Identify which cell holds the provided text, then report its [X, Y] central coordinate. 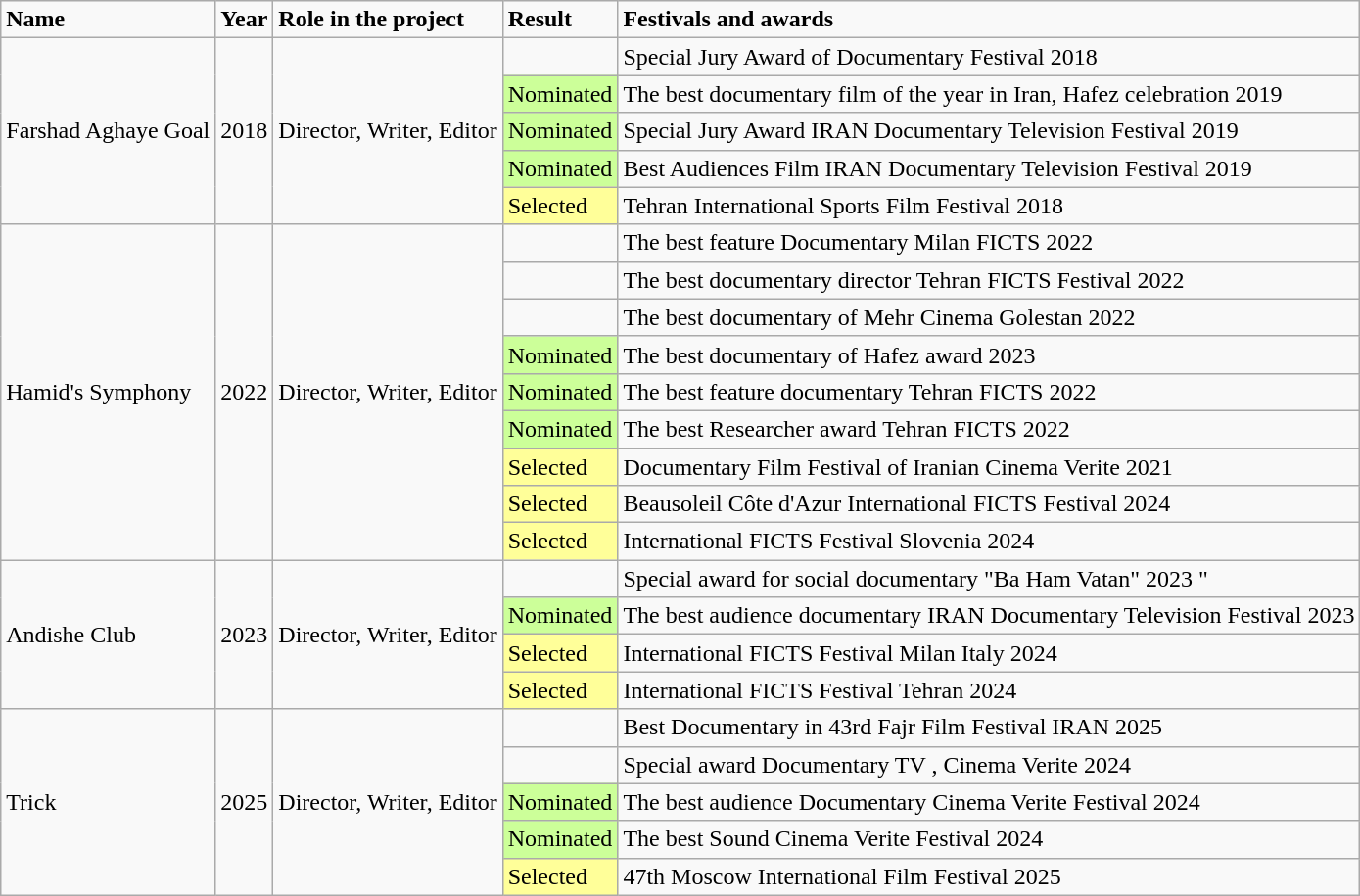
Best Audiences Film IRAN Documentary Television Festival 2019 [989, 168]
The best documentary of Mehr Cinema Golestan 2022 [989, 317]
2023 [245, 635]
Special award for social documentary "Ba Ham Vatan" 2023 " [989, 579]
Special Jury Award of Documentary Festival 2018 [989, 57]
The best audience Documentary Cinema Verite Festival 2024 [989, 802]
2018 [245, 131]
Trick [108, 802]
The best feature documentary Tehran FICTS 2022 [989, 392]
Documentary Film Festival of Iranian Cinema Verite 2021 [989, 467]
Tehran International Sports Film Festival 2018 [989, 206]
The best Sound Cinema Verite Festival 2024 [989, 839]
Name [108, 20]
Hamid's Symphony [108, 392]
The best feature Documentary Milan FICTS 2022 [989, 243]
International FICTS Festival Tehran 2024 [989, 690]
47th Moscow International Film Festival 2025 [989, 876]
The best documentary director Tehran FICTS Festival 2022 [989, 280]
Role in the project [388, 20]
2025 [245, 802]
Best Documentary in 43rd Fajr Film Festival IRAN 2025 [989, 728]
International FICTS Festival Milan Italy 2024 [989, 653]
The best audience documentary IRAN Documentary Television Festival 2023 [989, 616]
Special award Documentary TV , Cinema Verite 2024 [989, 765]
Year [245, 20]
Festivals and awards [989, 20]
Special Jury Award IRAN Documentary Television Festival 2019 [989, 131]
The best documentary of Hafez award 2023 [989, 354]
Farshad Aghaye Goal [108, 131]
The best Researcher award Tehran FICTS 2022 [989, 429]
The best documentary film of the year in Iran, Hafez celebration 2019 [989, 94]
Result [560, 20]
2022 [245, 392]
Beausoleil Côte d'Azur International FICTS Festival 2024 [989, 504]
Andishe Club [108, 635]
International FICTS Festival Slovenia 2024 [989, 542]
